For the text-containing cell, return its midpoint in [x, y] coordinate format. 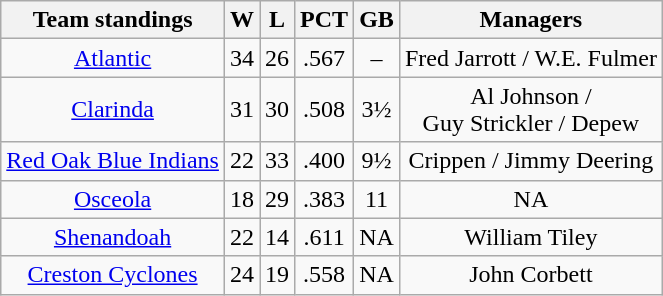
Shenandoah [113, 237]
26 [278, 58]
.558 [324, 275]
Atlantic [113, 58]
.611 [324, 237]
Crippen / Jimmy Deering [530, 161]
Osceola [113, 199]
.567 [324, 58]
.508 [324, 110]
Team standings [113, 20]
GB [377, 20]
11 [377, 199]
– [377, 58]
33 [278, 161]
Red Oak Blue Indians [113, 161]
William Tiley [530, 237]
14 [278, 237]
9½ [377, 161]
Al Johnson / Guy Strickler / Depew [530, 110]
W [242, 20]
24 [242, 275]
34 [242, 58]
L [278, 20]
18 [242, 199]
Creston Cyclones [113, 275]
29 [278, 199]
Managers [530, 20]
.383 [324, 199]
31 [242, 110]
3½ [377, 110]
John Corbett [530, 275]
.400 [324, 161]
Fred Jarrott / W.E. Fulmer [530, 58]
30 [278, 110]
Clarinda [113, 110]
19 [278, 275]
PCT [324, 20]
